Search for the cell housing the specified text and yield its [x, y] center coordinate. 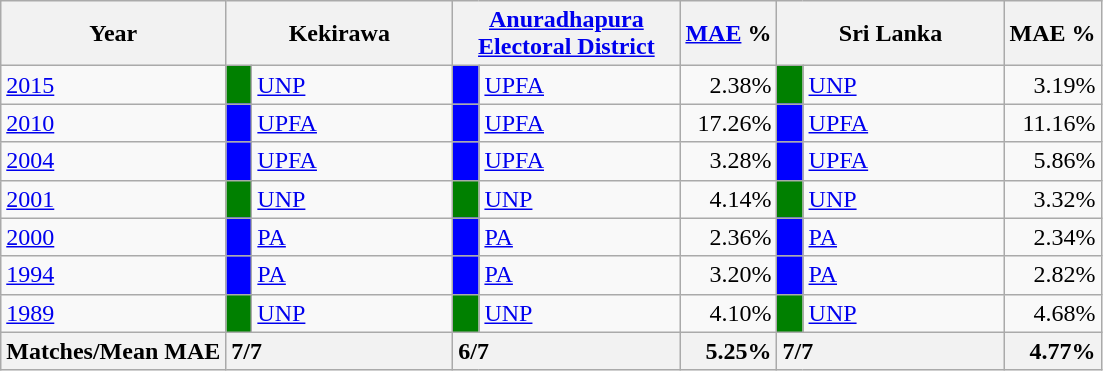
2001 [114, 199]
2.34% [1052, 237]
2.82% [1052, 275]
1994 [114, 275]
5.25% [728, 351]
4.10% [728, 313]
Sri Lanka [890, 34]
3.32% [1052, 199]
4.14% [728, 199]
4.68% [1052, 313]
Year [114, 34]
6/7 [566, 351]
5.86% [1052, 161]
2004 [114, 161]
2000 [114, 237]
Matches/Mean MAE [114, 351]
2015 [114, 85]
11.16% [1052, 123]
Anuradhapura Electoral District [566, 34]
2.36% [728, 237]
1989 [114, 313]
Kekirawa [340, 34]
3.20% [728, 275]
2.38% [728, 85]
17.26% [728, 123]
2010 [114, 123]
4.77% [1052, 351]
3.19% [1052, 85]
3.28% [728, 161]
